Pinpoint the cell where the given text exists, returning its (x, y) midpoint coordinate. 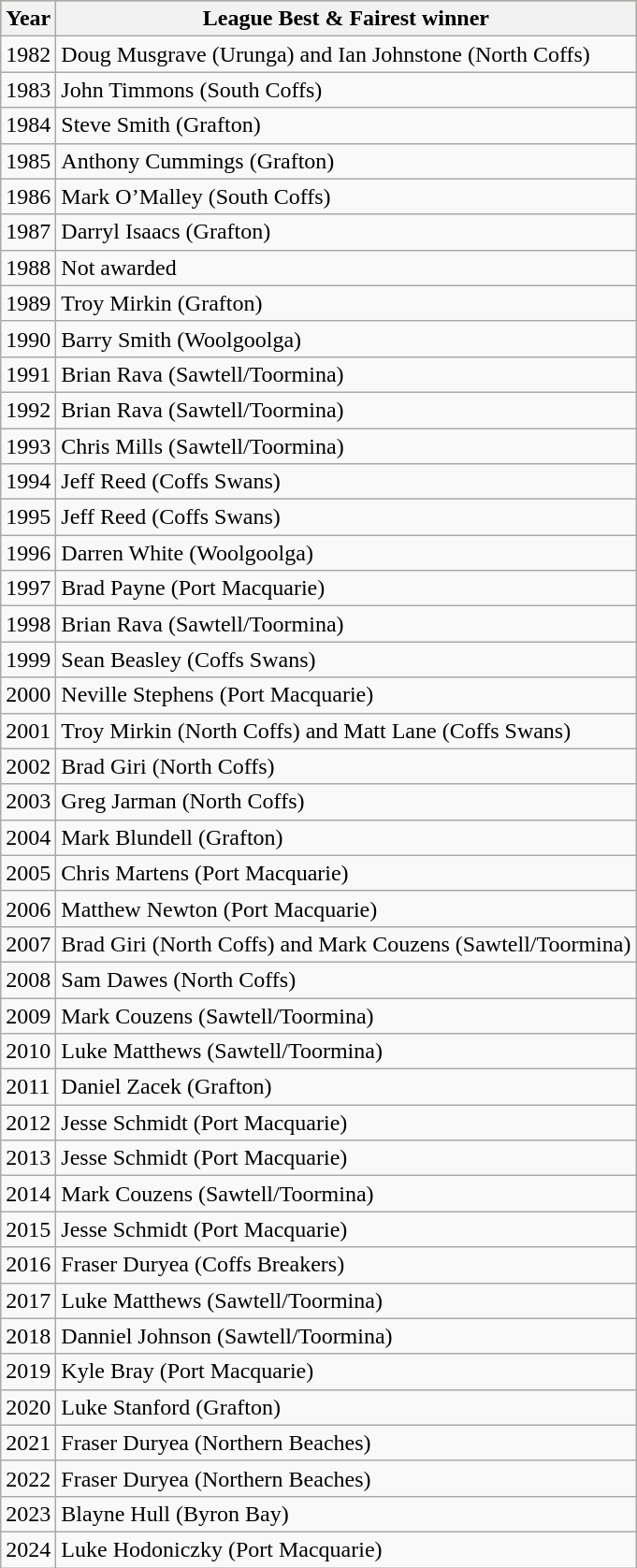
Troy Mirkin (Grafton) (346, 303)
Sean Beasley (Coffs Swans) (346, 660)
Neville Stephens (Port Macquarie) (346, 695)
Not awarded (346, 268)
Steve Smith (Grafton) (346, 125)
1989 (28, 303)
Kyle Bray (Port Macquarie) (346, 1372)
1988 (28, 268)
2006 (28, 908)
1982 (28, 54)
Mark O’Malley (South Coffs) (346, 196)
2016 (28, 1265)
2005 (28, 873)
2024 (28, 1549)
2000 (28, 695)
Anthony Cummings (Grafton) (346, 161)
2023 (28, 1514)
1983 (28, 90)
2022 (28, 1478)
1986 (28, 196)
2015 (28, 1229)
2013 (28, 1158)
2004 (28, 837)
Year (28, 19)
1987 (28, 232)
2010 (28, 1052)
Brad Giri (North Coffs) (346, 766)
1999 (28, 660)
Mark Blundell (Grafton) (346, 837)
2011 (28, 1087)
2020 (28, 1407)
2017 (28, 1300)
League Best & Fairest winner (346, 19)
2007 (28, 944)
Sam Dawes (North Coffs) (346, 980)
Troy Mirkin (North Coffs) and Matt Lane (Coffs Swans) (346, 731)
1994 (28, 482)
Chris Mills (Sawtell/Toormina) (346, 446)
Doug Musgrave (Urunga) and Ian Johnstone (North Coffs) (346, 54)
Daniel Zacek (Grafton) (346, 1087)
Danniel Johnson (Sawtell/Toormina) (346, 1336)
2003 (28, 802)
1998 (28, 624)
2021 (28, 1443)
2009 (28, 1015)
Darryl Isaacs (Grafton) (346, 232)
Brad Payne (Port Macquarie) (346, 588)
1990 (28, 339)
Luke Stanford (Grafton) (346, 1407)
John Timmons (South Coffs) (346, 90)
Blayne Hull (Byron Bay) (346, 1514)
Fraser Duryea (Coffs Breakers) (346, 1265)
1985 (28, 161)
2019 (28, 1372)
Greg Jarman (North Coffs) (346, 802)
Darren White (Woolgoolga) (346, 553)
Matthew Newton (Port Macquarie) (346, 908)
1993 (28, 446)
Luke Hodoniczky (Port Macquarie) (346, 1549)
Brad Giri (North Coffs) and Mark Couzens (Sawtell/Toormina) (346, 944)
1996 (28, 553)
1991 (28, 374)
1984 (28, 125)
1995 (28, 517)
Barry Smith (Woolgoolga) (346, 339)
2014 (28, 1194)
1992 (28, 410)
2012 (28, 1123)
Chris Martens (Port Macquarie) (346, 873)
2018 (28, 1336)
2002 (28, 766)
2008 (28, 980)
1997 (28, 588)
2001 (28, 731)
